From the cell containing the given text, extract its center point as [X, Y] coordinate. 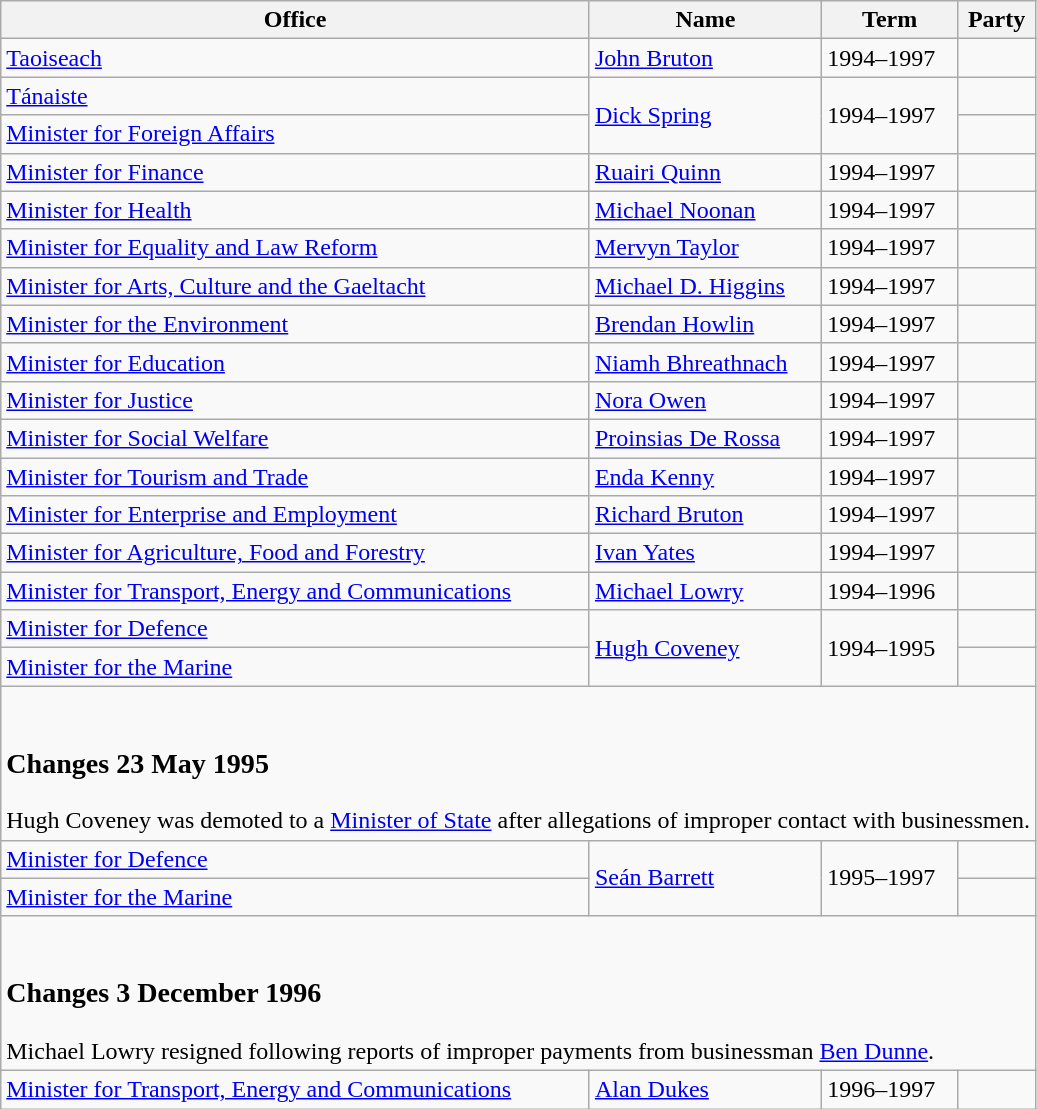
Minister for Enterprise and Employment [296, 515]
Michael D. Higgins [705, 286]
Term [890, 20]
Michael Noonan [705, 210]
Ivan Yates [705, 553]
Dick Spring [705, 115]
Minister for Finance [296, 172]
Enda Kenny [705, 477]
Name [705, 20]
Proinsias De Rossa [705, 438]
Seán Barrett [705, 878]
Alan Dukes [705, 1089]
Ruairi Quinn [705, 172]
Office [296, 20]
1996–1997 [890, 1089]
Minister for the Environment [296, 324]
Taoiseach [296, 58]
Changes 3 December 1996Michael Lowry resigned following reports of improper payments from businessman Ben Dunne. [518, 993]
Minister for Education [296, 362]
Minister for Arts, Culture and the Gaeltacht [296, 286]
Minister for Justice [296, 400]
Niamh Bhreathnach [705, 362]
1994–1995 [890, 648]
Changes 23 May 1995Hugh Coveney was demoted to a Minister of State after allegations of improper contact with businessmen. [518, 763]
Nora Owen [705, 400]
Michael Lowry [705, 591]
Brendan Howlin [705, 324]
Richard Bruton [705, 515]
Minister for Social Welfare [296, 438]
Minister for Foreign Affairs [296, 134]
Tánaiste [296, 96]
Mervyn Taylor [705, 248]
Hugh Coveney [705, 648]
John Bruton [705, 58]
Minister for Health [296, 210]
Minister for Equality and Law Reform [296, 248]
Minister for Agriculture, Food and Forestry [296, 553]
1994–1996 [890, 591]
Minister for Tourism and Trade [296, 477]
1995–1997 [890, 878]
Party [997, 20]
